Return the (x, y) coordinate for the center point of the cell that contains the specified text.  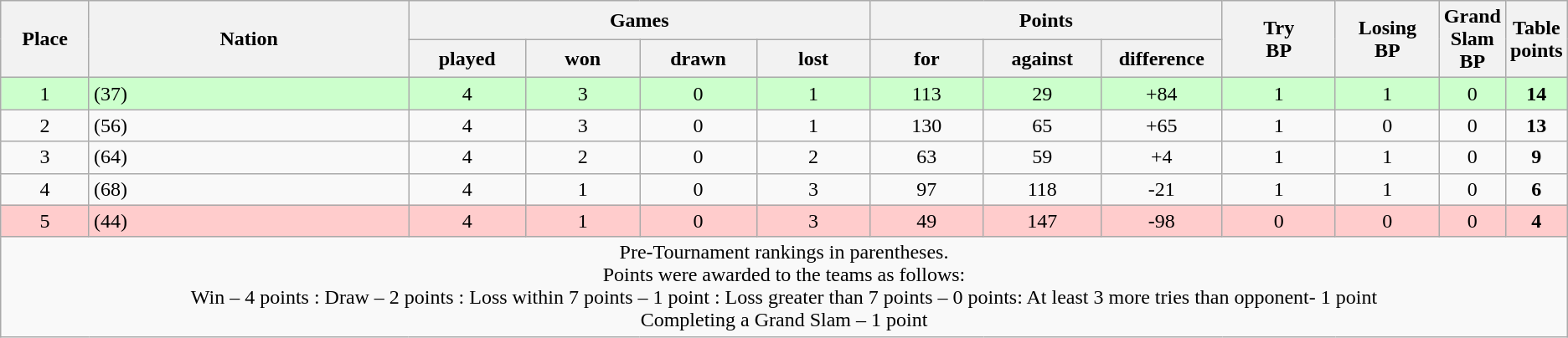
-21 (1161, 189)
9 (1536, 157)
Place (45, 39)
29 (1042, 94)
against (1042, 59)
147 (1042, 221)
lost (812, 59)
(44) (248, 221)
118 (1042, 189)
97 (926, 189)
Tablepoints (1536, 39)
played (467, 59)
drawn (699, 59)
63 (926, 157)
Nation (248, 39)
(68) (248, 189)
difference (1161, 59)
-98 (1161, 221)
13 (1536, 125)
Points (1046, 20)
LosingBP (1387, 39)
for (926, 59)
14 (1536, 94)
+4 (1161, 157)
won (583, 59)
+65 (1161, 125)
(37) (248, 94)
Games (640, 20)
(64) (248, 157)
(56) (248, 125)
5 (45, 221)
TryBP (1278, 39)
Grand SlamBP (1473, 39)
65 (1042, 125)
+84 (1161, 94)
49 (926, 221)
6 (1536, 189)
59 (1042, 157)
130 (926, 125)
113 (926, 94)
